Find where the given text appears and provide that cell's center as (x, y) coordinate. 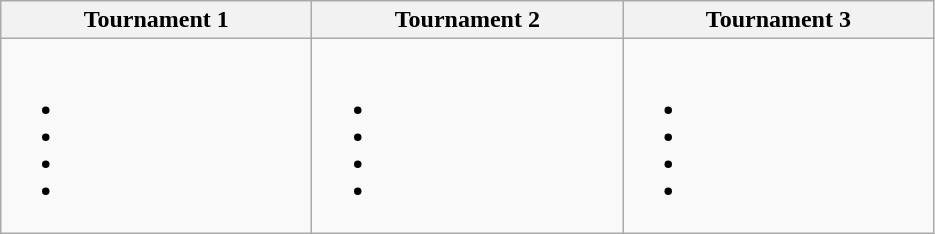
Tournament 3 (778, 20)
Tournament 2 (468, 20)
Tournament 1 (156, 20)
